Determine the (X, Y) coordinate at the center of the cell enclosing the given text.  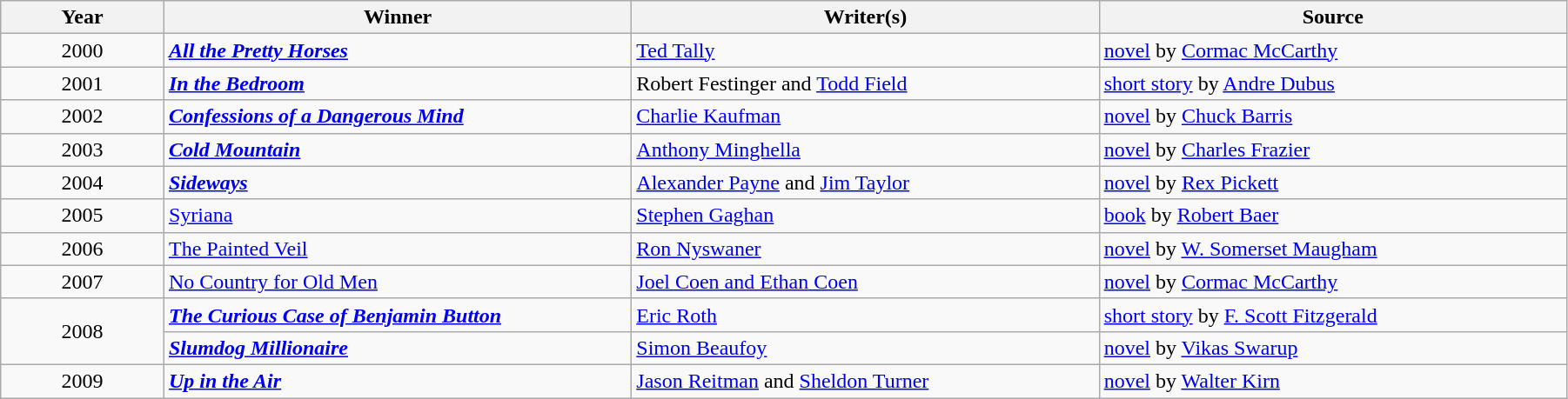
novel by Rex Pickett (1333, 183)
Stephen Gaghan (865, 216)
2002 (83, 116)
Syriana (397, 216)
Alexander Payne and Jim Taylor (865, 183)
Confessions of a Dangerous Mind (397, 116)
Ron Nyswaner (865, 249)
novel by W. Somerset Maugham (1333, 249)
2007 (83, 282)
2005 (83, 216)
Ted Tally (865, 50)
book by Robert Baer (1333, 216)
Winner (397, 17)
Anthony Minghella (865, 150)
No Country for Old Men (397, 282)
2001 (83, 83)
2004 (83, 183)
Source (1333, 17)
Year (83, 17)
In the Bedroom (397, 83)
Sideways (397, 183)
Eric Roth (865, 315)
novel by Vikas Swarup (1333, 348)
The Painted Veil (397, 249)
Simon Beaufoy (865, 348)
2003 (83, 150)
short story by Andre Dubus (1333, 83)
Slumdog Millionaire (397, 348)
novel by Chuck Barris (1333, 116)
Joel Coen and Ethan Coen (865, 282)
novel by Charles Frazier (1333, 150)
Charlie Kaufman (865, 116)
All the Pretty Horses (397, 50)
short story by F. Scott Fitzgerald (1333, 315)
Jason Reitman and Sheldon Turner (865, 381)
2000 (83, 50)
2008 (83, 331)
Writer(s) (865, 17)
The Curious Case of Benjamin Button (397, 315)
Up in the Air (397, 381)
2009 (83, 381)
Robert Festinger and Todd Field (865, 83)
2006 (83, 249)
novel by Walter Kirn (1333, 381)
Cold Mountain (397, 150)
